Detect which cell encompasses the target text, then output its [x, y] center coordinate. 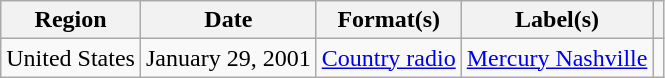
Date [228, 20]
Region [71, 20]
Format(s) [388, 20]
Label(s) [557, 20]
January 29, 2001 [228, 58]
Country radio [388, 58]
United States [71, 58]
Mercury Nashville [557, 58]
